Pinpoint the cell where the given text exists, returning its [X, Y] midpoint coordinate. 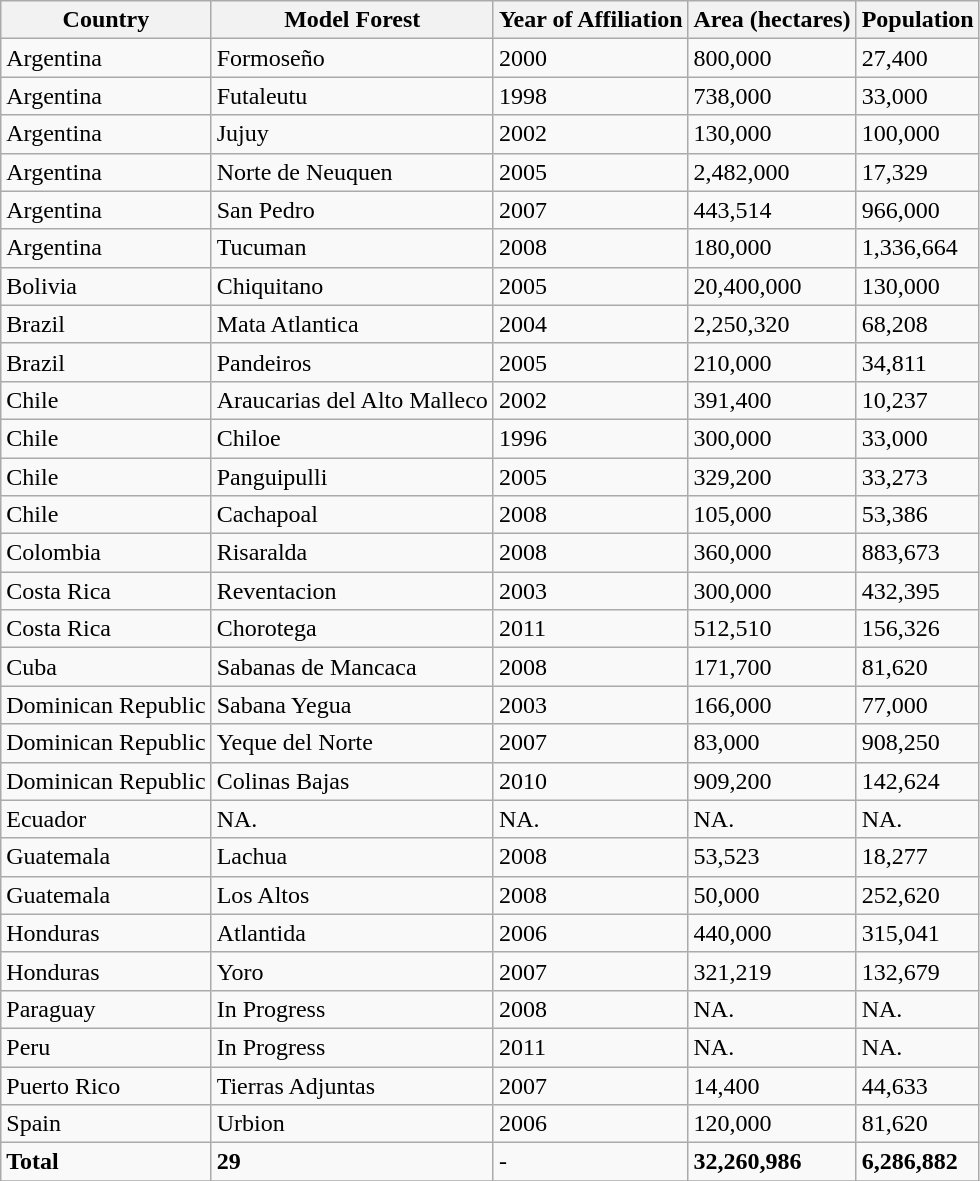
Cachapoal [352, 515]
Area (hectares) [772, 20]
156,326 [918, 629]
100,000 [918, 134]
20,400,000 [772, 286]
Yoro [352, 971]
391,400 [772, 400]
14,400 [772, 1085]
142,624 [918, 781]
27,400 [918, 58]
166,000 [772, 705]
171,700 [772, 667]
Lachua [352, 857]
440,000 [772, 933]
738,000 [772, 96]
512,510 [772, 629]
Population [918, 20]
Total [106, 1162]
1998 [590, 96]
Bolivia [106, 286]
29 [352, 1162]
883,673 [918, 553]
Risaralda [352, 553]
1,336,664 [918, 248]
Sabanas de Mancaca [352, 667]
Tucuman [352, 248]
Colinas Bajas [352, 781]
Reventacion [352, 591]
Pandeiros [352, 362]
53,386 [918, 515]
44,633 [918, 1085]
Araucarias del Alto Malleco [352, 400]
908,250 [918, 743]
Chiquitano [352, 286]
105,000 [772, 515]
180,000 [772, 248]
Jujuy [352, 134]
432,395 [918, 591]
Peru [106, 1047]
Futaleutu [352, 96]
2,250,320 [772, 324]
- [590, 1162]
Chiloe [352, 438]
Year of Affiliation [590, 20]
210,000 [772, 362]
321,219 [772, 971]
Colombia [106, 553]
909,200 [772, 781]
443,514 [772, 210]
329,200 [772, 477]
Formoseño [352, 58]
Paraguay [106, 1009]
252,620 [918, 895]
315,041 [918, 933]
Norte de Neuquen [352, 172]
Puerto Rico [106, 1085]
Sabana Yegua [352, 705]
360,000 [772, 553]
Tierras Adjuntas [352, 1085]
Atlantida [352, 933]
18,277 [918, 857]
Los Altos [352, 895]
53,523 [772, 857]
10,237 [918, 400]
77,000 [918, 705]
34,811 [918, 362]
Spain [106, 1124]
2010 [590, 781]
120,000 [772, 1124]
50,000 [772, 895]
Ecuador [106, 819]
800,000 [772, 58]
6,286,882 [918, 1162]
Mata Atlantica [352, 324]
Panguipulli [352, 477]
Yeque del Norte [352, 743]
68,208 [918, 324]
2004 [590, 324]
2,482,000 [772, 172]
33,273 [918, 477]
Cuba [106, 667]
Country [106, 20]
966,000 [918, 210]
San Pedro [352, 210]
2000 [590, 58]
17,329 [918, 172]
132,679 [918, 971]
Chorotega [352, 629]
83,000 [772, 743]
Urbion [352, 1124]
Model Forest [352, 20]
32,260,986 [772, 1162]
1996 [590, 438]
